Output the [x, y] coordinate of the center of the cell containing the given text.  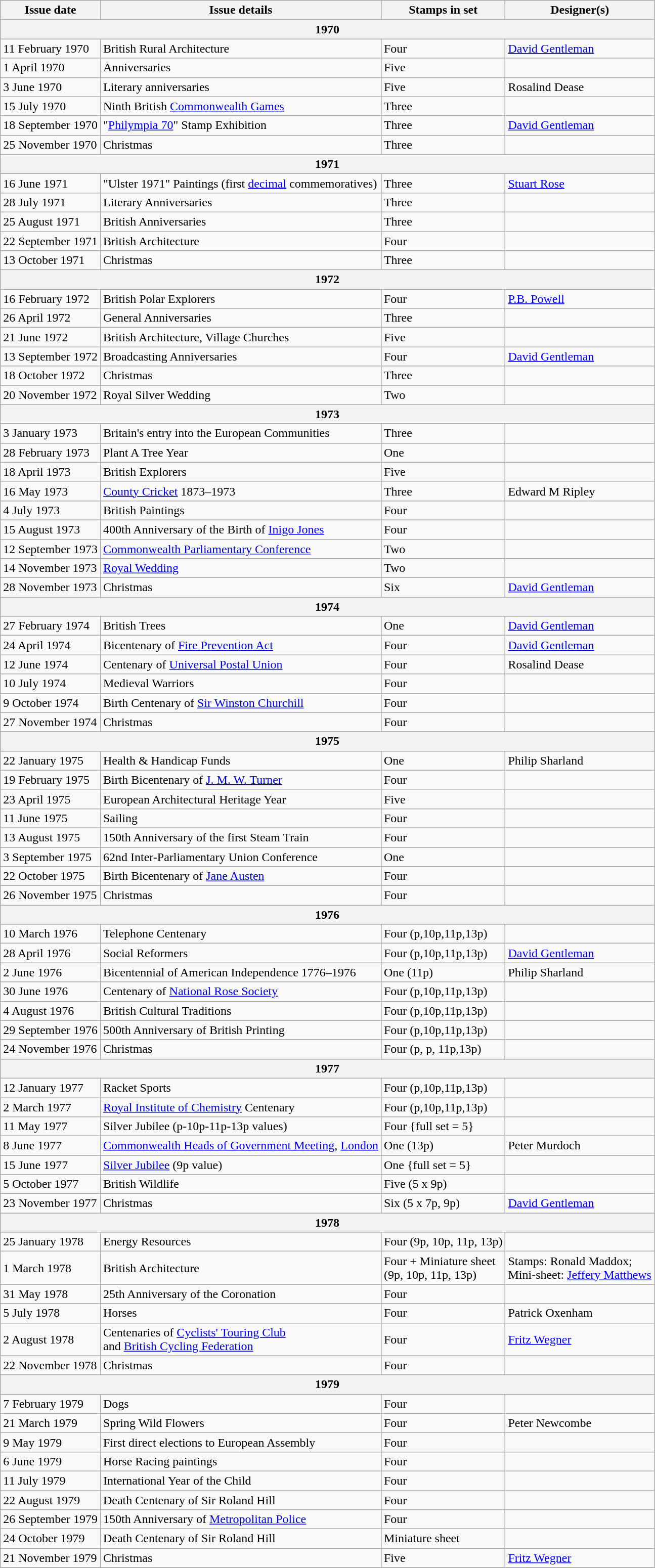
25 November 1970 [51, 145]
19 February 1975 [51, 780]
9 October 1974 [51, 703]
Broadcasting Anniversaries [241, 356]
1977 [328, 1068]
Edward M Ripley [580, 491]
Four + Miniature sheet(9p, 10p, 11p, 13p) [443, 1268]
British Rural Architecture [241, 49]
23 November 1977 [51, 1203]
Stamps: Ronald Maddox;Mini-sheet: Jeffery Matthews [580, 1268]
11 July 1979 [51, 1481]
Peter Newcombe [580, 1423]
11 February 1970 [51, 49]
21 June 1972 [51, 337]
Peter Murdoch [580, 1145]
28 February 1973 [51, 453]
3 September 1975 [51, 857]
First direct elections to European Assembly [241, 1442]
500th Anniversary of British Printing [241, 1030]
Designer(s) [580, 10]
Plant A Tree Year [241, 453]
Silver Jubilee (9p value) [241, 1164]
28 November 1973 [51, 588]
General Anniversaries [241, 318]
25 January 1978 [51, 1242]
1970 [328, 29]
16 February 1972 [51, 299]
27 November 1974 [51, 722]
28 April 1976 [51, 953]
One {full set = 5} [443, 1164]
British Explorers [241, 472]
18 September 1970 [51, 125]
1 April 1970 [51, 68]
1975 [328, 741]
Bicentenary of Fire Prevention Act [241, 645]
1 March 1978 [51, 1268]
Literary Anniversaries [241, 202]
5 July 1978 [51, 1313]
13 September 1972 [51, 356]
Spring Wild Flowers [241, 1423]
26 November 1975 [51, 895]
25th Anniversary of the Coronation [241, 1294]
"Philympia 70" Stamp Exhibition [241, 125]
One (13p) [443, 1145]
Birth Bicentenary of Jane Austen [241, 876]
10 July 1974 [51, 684]
13 August 1975 [51, 837]
Britain's entry into the European Communities [241, 433]
15 July 1970 [51, 106]
7 February 1979 [51, 1404]
27 February 1974 [51, 626]
Stamps in set [443, 10]
21 March 1979 [51, 1423]
Four (p, p, 11p,13p) [443, 1049]
22 August 1979 [51, 1500]
8 June 1977 [51, 1145]
Literary anniversaries [241, 87]
29 September 1976 [51, 1030]
26 September 1979 [51, 1519]
Commonwealth Parliamentary Conference [241, 549]
2 August 1978 [51, 1339]
European Architectural Heritage Year [241, 799]
Ninth British Commonwealth Games [241, 106]
20 November 1972 [51, 395]
1979 [328, 1384]
5 October 1977 [51, 1184]
Health & Handicap Funds [241, 760]
6 June 1979 [51, 1461]
Silver Jubilee (p-10p-11p-13p values) [241, 1126]
Telephone Centenary [241, 934]
4 August 1976 [51, 1011]
Centenary of National Rose Society [241, 992]
25 August 1971 [51, 221]
1974 [328, 607]
Anniversaries [241, 68]
31 May 1978 [51, 1294]
3 June 1970 [51, 87]
British Trees [241, 626]
62nd Inter-Parliamentary Union Conference [241, 857]
British Cultural Traditions [241, 1011]
Four (9p, 10p, 11p, 13p) [443, 1242]
British Paintings [241, 510]
28 July 1971 [51, 202]
Stuart Rose [580, 183]
1971 [328, 164]
11 June 1975 [51, 818]
400th Anniversary of the Birth of Inigo Jones [241, 529]
Sailing [241, 818]
18 April 1973 [51, 472]
Energy Resources [241, 1242]
British Anniversaries [241, 221]
Social Reformers [241, 953]
4 July 1973 [51, 510]
Issue date [51, 10]
22 October 1975 [51, 876]
18 October 1972 [51, 376]
Birth Bicentenary of J. M. W. Turner [241, 780]
British Polar Explorers [241, 299]
Five (5 x 9p) [443, 1184]
12 September 1973 [51, 549]
British Architecture, Village Churches [241, 337]
22 November 1978 [51, 1365]
International Year of the Child [241, 1481]
26 April 1972 [51, 318]
Bicentennial of American Independence 1776–1976 [241, 972]
150th Anniversary of the first Steam Train [241, 837]
Royal Institute of Chemistry Centenary [241, 1107]
Birth Centenary of Sir Winston Churchill [241, 703]
9 May 1979 [51, 1442]
14 November 1973 [51, 568]
1976 [328, 915]
13 October 1971 [51, 260]
Six [443, 588]
16 June 1971 [51, 183]
British Wildlife [241, 1184]
Royal Wedding [241, 568]
1978 [328, 1223]
Four {full set = 5} [443, 1126]
Medieval Warriors [241, 684]
23 April 1975 [51, 799]
Dogs [241, 1404]
24 April 1974 [51, 645]
2 June 1976 [51, 972]
Royal Silver Wedding [241, 395]
30 June 1976 [51, 992]
22 January 1975 [51, 760]
Centenary of Universal Postal Union [241, 664]
150th Anniversary of Metropolitan Police [241, 1519]
10 March 1976 [51, 934]
12 June 1974 [51, 664]
16 May 1973 [51, 491]
Centenaries of Cyclists' Touring Cluband British Cycling Federation [241, 1339]
P.B. Powell [580, 299]
22 September 1971 [51, 241]
County Cricket 1873–1973 [241, 491]
11 May 1977 [51, 1126]
Miniature sheet [443, 1539]
12 January 1977 [51, 1088]
15 August 1973 [51, 529]
Racket Sports [241, 1088]
1973 [328, 414]
Horses [241, 1313]
15 June 1977 [51, 1164]
Commonwealth Heads of Government Meeting, London [241, 1145]
"Ulster 1971" Paintings (first decimal commemoratives) [241, 183]
2 March 1977 [51, 1107]
Issue details [241, 10]
24 November 1976 [51, 1049]
One (11p) [443, 972]
3 January 1973 [51, 433]
Horse Racing paintings [241, 1461]
1972 [328, 280]
Patrick Oxenham [580, 1313]
24 October 1979 [51, 1539]
21 November 1979 [51, 1558]
Six (5 x 7p, 9p) [443, 1203]
